Locate the cell with the specified text and output its (x, y) center coordinate. 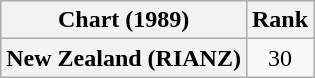
Chart (1989) (124, 20)
30 (280, 58)
New Zealand (RIANZ) (124, 58)
Rank (280, 20)
